From the cell containing the given text, extract its center point as (x, y) coordinate. 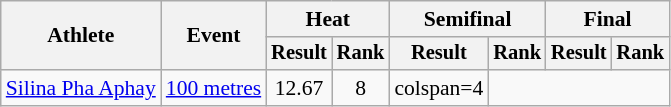
Athlete (81, 36)
100 metres (214, 88)
Silina Pha Aphay (81, 88)
colspan=4 (438, 88)
Heat (328, 19)
8 (361, 88)
Event (214, 36)
Semifinal (468, 19)
12.67 (299, 88)
Final (608, 19)
